Extract the [x, y] coordinate from the center of the cell holding the provided text.  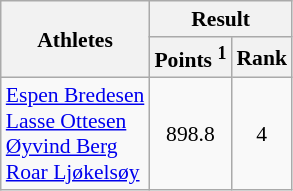
Espen BredesenLasse OttesenØyvind BergRoar Ljøkelsøy [76, 134]
898.8 [190, 134]
Rank [262, 58]
4 [262, 134]
Result [220, 19]
Athletes [76, 40]
Points 1 [190, 58]
